Determine the [x, y] coordinate at the center of the cell enclosing the given text.  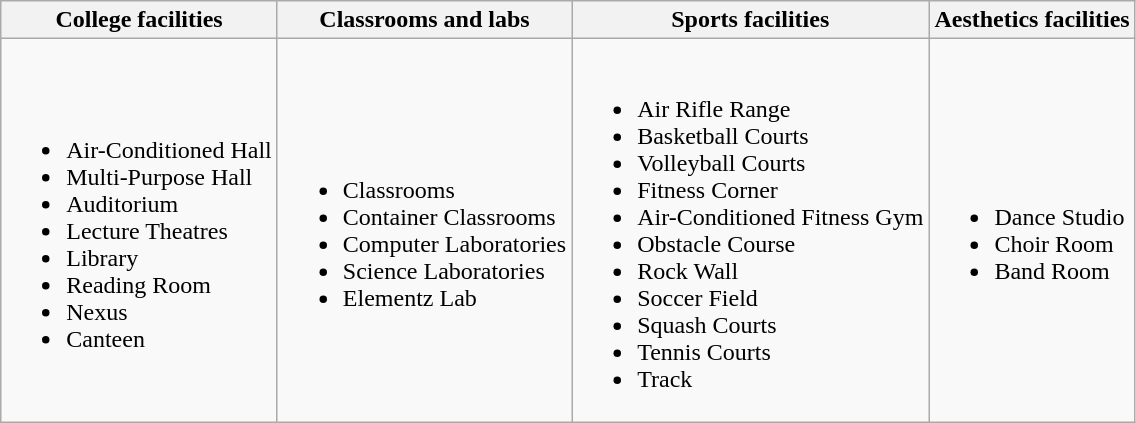
Air-Conditioned HallMulti-Purpose HallAuditoriumLecture TheatresLibraryReading RoomNexusCanteen [140, 230]
Dance StudioChoir RoomBand Room [1032, 230]
ClassroomsContainer ClassroomsComputer LaboratoriesScience LaboratoriesElementz Lab [424, 230]
Classrooms and labs [424, 20]
College facilities [140, 20]
Sports facilities [750, 20]
Aesthetics facilities [1032, 20]
